Determine the [x, y] coordinate at the center of the cell enclosing the given text.  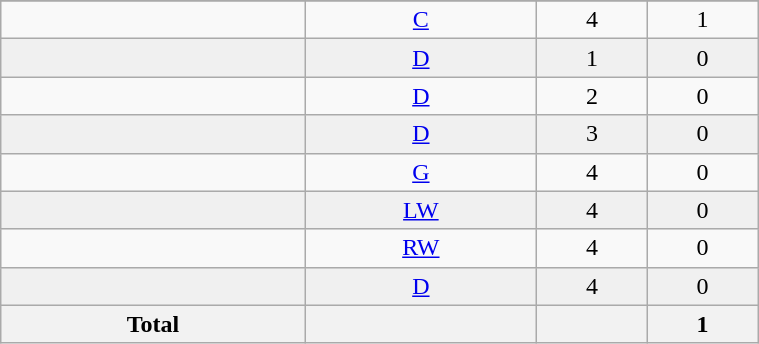
Total [153, 324]
LW [421, 210]
RW [421, 248]
3 [592, 134]
C [421, 20]
G [421, 172]
2 [592, 96]
